Locate the cell with the specified text and output its [x, y] center coordinate. 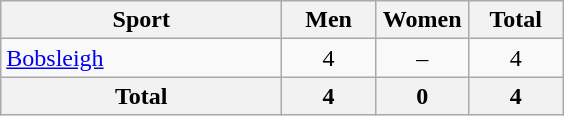
Men [329, 20]
– [422, 58]
Bobsleigh [142, 58]
0 [422, 96]
Sport [142, 20]
Women [422, 20]
